Pinpoint the cell where the given text exists, returning its [X, Y] midpoint coordinate. 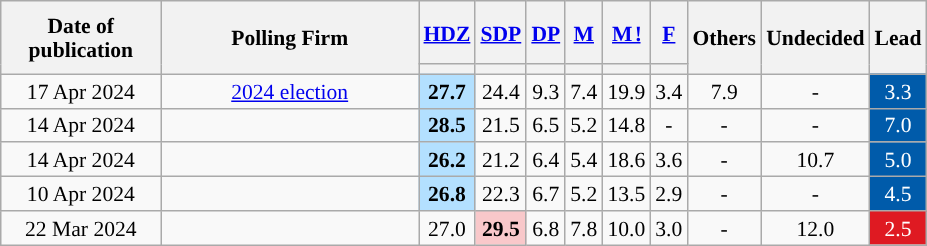
29.5 [500, 228]
22 Mar 2024 [81, 228]
24.4 [500, 91]
10.7 [815, 160]
3.0 [668, 228]
7.4 [584, 91]
3.6 [668, 160]
21.2 [500, 160]
2.5 [898, 228]
SDP [500, 32]
6.5 [546, 125]
5.4 [584, 160]
10 Apr 2024 [81, 194]
7.8 [584, 228]
M [584, 32]
Date of publication [81, 38]
HDZ [446, 32]
26.8 [446, 194]
26.2 [446, 160]
3.3 [898, 91]
21.5 [500, 125]
28.5 [446, 125]
Undecided [815, 38]
4.5 [898, 194]
2024 election [290, 91]
7.9 [724, 91]
22.3 [500, 194]
Lead [898, 38]
10.0 [626, 228]
Others [724, 38]
M ! [626, 32]
Polling Firm [290, 38]
13.5 [626, 194]
18.6 [626, 160]
6.4 [546, 160]
7.0 [898, 125]
3.4 [668, 91]
27.7 [446, 91]
9.3 [546, 91]
19.9 [626, 91]
6.8 [546, 228]
2.9 [668, 194]
14.8 [626, 125]
5.0 [898, 160]
27.0 [446, 228]
DP [546, 32]
12.0 [815, 228]
F [668, 32]
17 Apr 2024 [81, 91]
6.7 [546, 194]
